Extract the (X, Y) coordinate from the center of the cell holding the provided text.  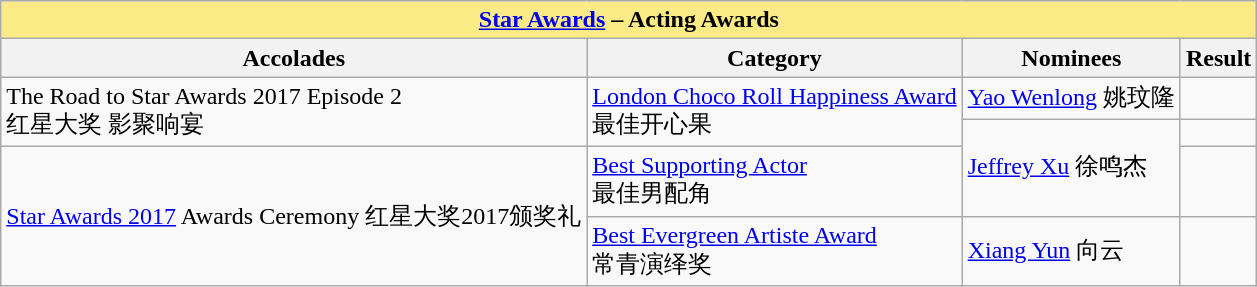
Star Awards – Acting Awards (629, 20)
Yao Wenlong 姚玟隆 (1071, 98)
Best Supporting Actor 最佳男配角 (774, 181)
Xiang Yun 向云 (1071, 251)
Category (774, 58)
The Road to Star Awards 2017 Episode 2 红星大奖 影聚响宴 (294, 112)
London Choco Roll Happiness Award 最佳开心果 (774, 112)
Accolades (294, 58)
Best Evergreen Artiste Award 常青演绎奖 (774, 251)
Jeffrey Xu 徐鸣杰 (1071, 168)
Star Awards 2017 Awards Ceremony 红星大奖2017颁奖礼 (294, 216)
Result (1218, 58)
Nominees (1071, 58)
